Capture the cell that displays the provided text and extract its (x, y) central coordinate. 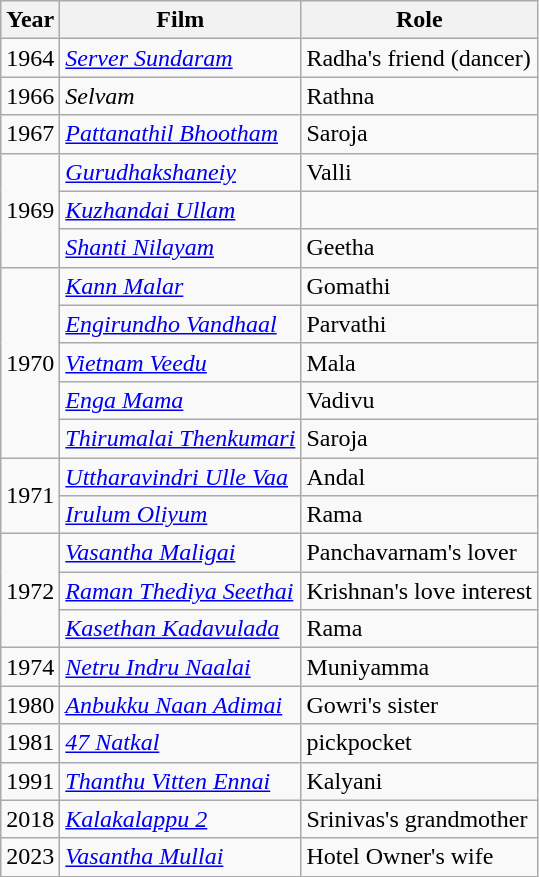
Pattanathil Bhootham (180, 134)
Vasantha Mullai (180, 857)
Srinivas's grandmother (420, 819)
Kalakalappu 2 (180, 819)
Year (30, 20)
1966 (30, 96)
47 Natkal (180, 743)
Engirundho Vandhaal (180, 324)
Role (420, 20)
Selvam (180, 96)
Andal (420, 477)
Hotel Owner's wife (420, 857)
1991 (30, 781)
Rathna (420, 96)
Thirumalai Thenkumari (180, 438)
1981 (30, 743)
1974 (30, 667)
1980 (30, 705)
Raman Thediya Seethai (180, 591)
Film (180, 20)
Vietnam Veedu (180, 362)
Anbukku Naan Adimai (180, 705)
Enga Mama (180, 400)
Panchavarnam's lover (420, 553)
Gomathi (420, 286)
Netru Indru Naalai (180, 667)
pickpocket (420, 743)
2018 (30, 819)
1969 (30, 210)
2023 (30, 857)
Kasethan Kadavulada (180, 629)
1964 (30, 58)
1970 (30, 362)
Radha's friend (dancer) (420, 58)
Kuzhandai Ullam (180, 210)
Geetha (420, 248)
Uttharavindri Ulle Vaa (180, 477)
1971 (30, 496)
Vasantha Maligai (180, 553)
Krishnan's love interest (420, 591)
Gowri's sister (420, 705)
1972 (30, 591)
Valli (420, 172)
Gurudhakshaneiy (180, 172)
Muniyamma (420, 667)
1967 (30, 134)
Irulum Oliyum (180, 515)
Vadivu (420, 400)
Thanthu Vitten Ennai (180, 781)
Parvathi (420, 324)
Kann Malar (180, 286)
Kalyani (420, 781)
Shanti Nilayam (180, 248)
Mala (420, 362)
Server Sundaram (180, 58)
